Extract the (X, Y) coordinate from the center of the cell holding the provided text.  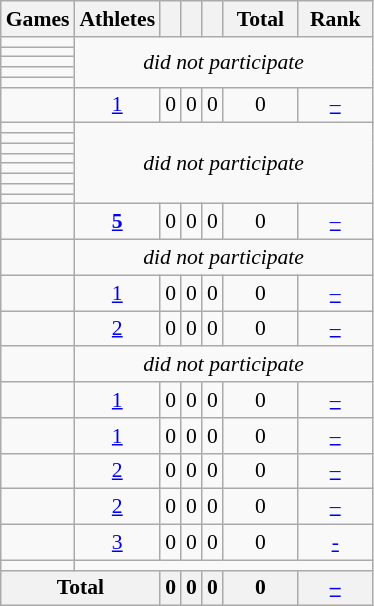
5 (117, 222)
- (336, 543)
Rank (336, 19)
3 (117, 543)
Athletes (117, 19)
Games (38, 19)
